Detect which cell encompasses the target text, then output its [x, y] center coordinate. 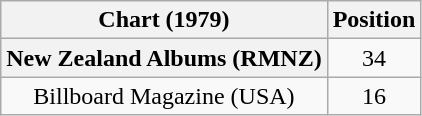
New Zealand Albums (RMNZ) [164, 58]
Billboard Magazine (USA) [164, 96]
Position [374, 20]
Chart (1979) [164, 20]
34 [374, 58]
16 [374, 96]
